Search for the cell housing the specified text and yield its (x, y) center coordinate. 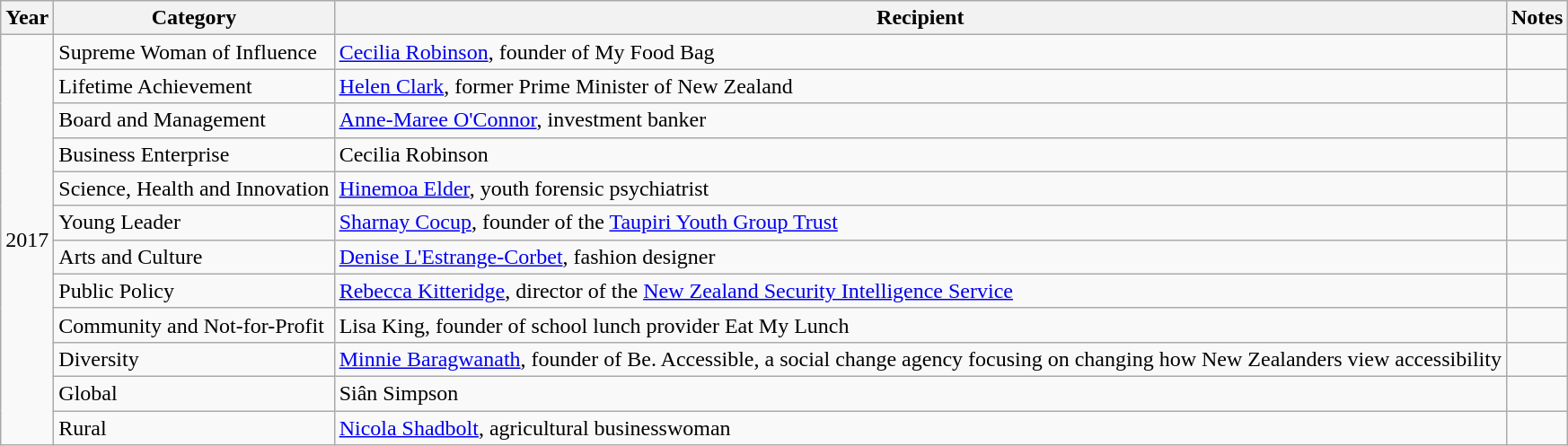
Lisa King, founder of school lunch provider Eat My Lunch (920, 325)
Cecilia Robinson, founder of My Food Bag (920, 52)
Rebecca Kitteridge, director of the New Zealand Security Intelligence Service (920, 291)
Minnie Baragwanath, founder of Be. Accessible, a social change agency focusing on changing how New Zealanders view accessibility (920, 359)
Cecilia Robinson (920, 154)
Hinemoa Elder, youth forensic psychiatrist (920, 188)
Category (194, 18)
Notes (1537, 18)
Young Leader (194, 223)
Supreme Woman of Influence (194, 52)
Business Enterprise (194, 154)
Denise L'Estrange-Corbet, fashion designer (920, 257)
Anne-Maree O'Connor, investment banker (920, 120)
Science, Health and Innovation (194, 188)
Public Policy (194, 291)
Lifetime Achievement (194, 86)
Rural (194, 428)
Nicola Shadbolt, agricultural businesswoman (920, 428)
Community and Not-for-Profit (194, 325)
Recipient (920, 18)
Sharnay Cocup, founder of the Taupiri Youth Group Trust (920, 223)
Diversity (194, 359)
Helen Clark, former Prime Minister of New Zealand (920, 86)
Siân Simpson (920, 393)
2017 (27, 240)
Arts and Culture (194, 257)
Year (27, 18)
Board and Management (194, 120)
Global (194, 393)
